For the text-containing cell, return its midpoint in [x, y] coordinate format. 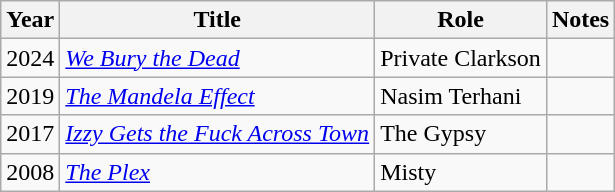
Title [218, 20]
The Plex [218, 172]
2019 [30, 96]
Izzy Gets the Fuck Across Town [218, 134]
2008 [30, 172]
Year [30, 20]
2017 [30, 134]
The Mandela Effect [218, 96]
Private Clarkson [461, 58]
The Gypsy [461, 134]
Role [461, 20]
Nasim Terhani [461, 96]
Notes [580, 20]
Misty [461, 172]
2024 [30, 58]
We Bury the Dead [218, 58]
